Extract the [X, Y] coordinate from the center of the cell holding the provided text.  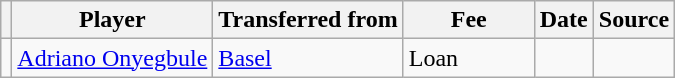
Date [564, 20]
Player [112, 20]
Transferred from [308, 20]
Basel [308, 58]
Adriano Onyegbule [112, 58]
Loan [468, 58]
Source [634, 20]
Fee [468, 20]
